Pinpoint the cell where the given text exists, returning its [x, y] midpoint coordinate. 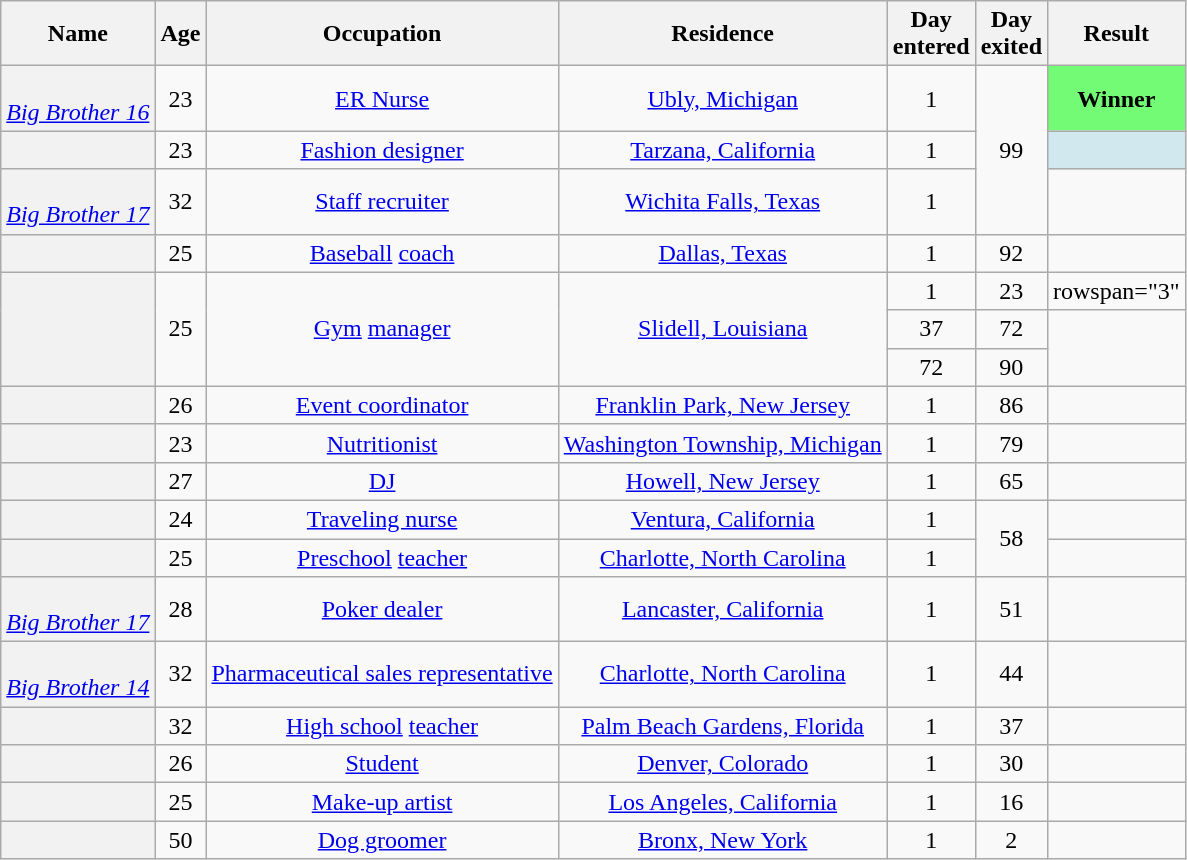
Traveling nurse [382, 519]
High school teacher [382, 726]
2 [1011, 840]
Franklin Park, New Jersey [722, 405]
92 [1011, 253]
Ubly, Michigan [722, 98]
Fashion designer [382, 150]
ER Nurse [382, 98]
Los Angeles, California [722, 802]
Denver, Colorado [722, 764]
90 [1011, 367]
Pharmaceutical sales representative [382, 674]
Residence [722, 34]
79 [1011, 443]
Dayentered [931, 34]
99 [1011, 150]
Tarzana, California [722, 150]
28 [180, 610]
65 [1011, 481]
24 [180, 519]
Gym manager [382, 329]
Age [180, 34]
Dog groomer [382, 840]
27 [180, 481]
Wichita Falls, Texas [722, 202]
Howell, New Jersey [722, 481]
Ventura, California [722, 519]
Bronx, New York [722, 840]
Event coordinator [382, 405]
Big Brother 14 [78, 674]
Make-up artist [382, 802]
30 [1011, 764]
Washington Township, Michigan [722, 443]
rowspan="3" [1117, 291]
Winner [1117, 98]
16 [1011, 802]
DJ [382, 481]
Slidell, Louisiana [722, 329]
Occupation [382, 34]
Big Brother 16 [78, 98]
58 [1011, 538]
Dayexited [1011, 34]
50 [180, 840]
Baseball coach [382, 253]
Preschool teacher [382, 557]
Lancaster, California [722, 610]
86 [1011, 405]
Poker dealer [382, 610]
Dallas, Texas [722, 253]
51 [1011, 610]
Palm Beach Gardens, Florida [722, 726]
Nutritionist [382, 443]
Result [1117, 34]
Staff recruiter [382, 202]
Name [78, 34]
Student [382, 764]
44 [1011, 674]
